Locate the cell with the specified text and output its (x, y) center coordinate. 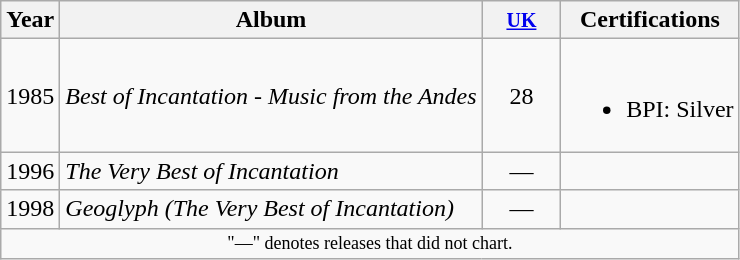
Geoglyph (The Very Best of Incantation) (271, 209)
1996 (30, 171)
"—" denotes releases that did not chart. (370, 244)
The Very Best of Incantation (271, 171)
Best of Incantation - Music from the Andes (271, 96)
Year (30, 20)
Certifications (650, 20)
28 (522, 96)
Album (271, 20)
BPI: Silver (650, 96)
UK (522, 20)
1985 (30, 96)
1998 (30, 209)
